Detect which cell encompasses the target text, then output its (X, Y) center coordinate. 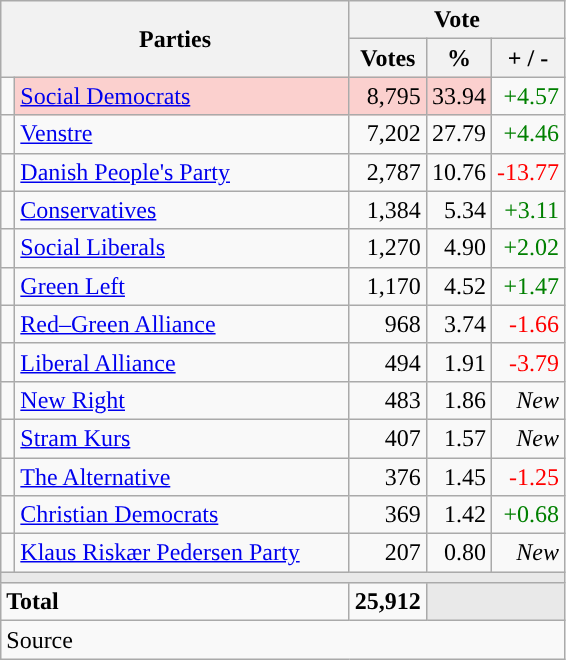
-13.77 (528, 172)
Source (283, 640)
+1.47 (528, 286)
5.34 (458, 210)
+2.02 (528, 248)
Parties (176, 39)
Klaus Riskær Pedersen Party (182, 553)
+3.11 (528, 210)
Social Democrats (182, 96)
Red–Green Alliance (182, 324)
3.74 (458, 324)
4.52 (458, 286)
494 (388, 362)
1,384 (388, 210)
7,202 (388, 134)
Danish People's Party (182, 172)
+0.68 (528, 515)
33.94 (458, 96)
+ / - (528, 58)
25,912 (388, 602)
207 (388, 553)
4.90 (458, 248)
Vote (456, 20)
Social Liberals (182, 248)
0.80 (458, 553)
407 (388, 438)
10.76 (458, 172)
Liberal Alliance (182, 362)
1,170 (388, 286)
+4.46 (528, 134)
376 (388, 477)
New Right (182, 400)
Christian Democrats (182, 515)
% (458, 58)
1.45 (458, 477)
8,795 (388, 96)
27.79 (458, 134)
1.91 (458, 362)
-1.25 (528, 477)
+4.57 (528, 96)
483 (388, 400)
2,787 (388, 172)
Stram Kurs (182, 438)
Green Left (182, 286)
369 (388, 515)
-1.66 (528, 324)
968 (388, 324)
1,270 (388, 248)
Total (176, 602)
The Alternative (182, 477)
1.57 (458, 438)
1.42 (458, 515)
-3.79 (528, 362)
Conservatives (182, 210)
1.86 (458, 400)
Votes (388, 58)
Venstre (182, 134)
